From the cell containing the given text, extract its center point as [X, Y] coordinate. 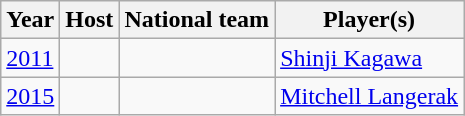
Shinji Kagawa [370, 58]
Player(s) [370, 20]
National team [197, 20]
2015 [30, 96]
Host [90, 20]
2011 [30, 58]
Mitchell Langerak [370, 96]
Year [30, 20]
